Search for the cell housing the specified text and yield its [x, y] center coordinate. 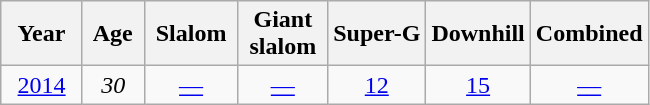
Giant slalom [283, 34]
Slalom [191, 34]
Super-G [377, 34]
2014 [42, 85]
12 [377, 85]
Downhill [478, 34]
15 [478, 85]
Combined [589, 34]
30 [113, 85]
Age [113, 34]
Year [42, 34]
